Search for the cell housing the specified text and yield its [x, y] center coordinate. 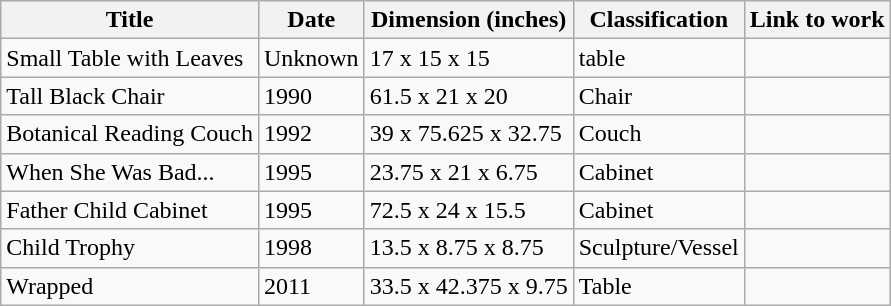
Couch [658, 134]
33.5 x 42.375 x 9.75 [468, 286]
Date [311, 20]
Title [130, 20]
Dimension (inches) [468, 20]
23.75 x 21 x 6.75 [468, 172]
2011 [311, 286]
Sculpture/Vessel [658, 248]
Botanical Reading Couch [130, 134]
Father Child Cabinet [130, 210]
Chair [658, 96]
72.5 x 24 x 15.5 [468, 210]
Wrapped [130, 286]
1990 [311, 96]
When She Was Bad... [130, 172]
Tall Black Chair [130, 96]
1992 [311, 134]
Classification [658, 20]
13.5 x 8.75 x 8.75 [468, 248]
39 x 75.625 x 32.75 [468, 134]
17 x 15 x 15 [468, 58]
table [658, 58]
Table [658, 286]
61.5 x 21 x 20 [468, 96]
1998 [311, 248]
Small Table with Leaves [130, 58]
Link to work [817, 20]
Unknown [311, 58]
Child Trophy [130, 248]
